Pinpoint the cell where the given text exists, returning its [x, y] midpoint coordinate. 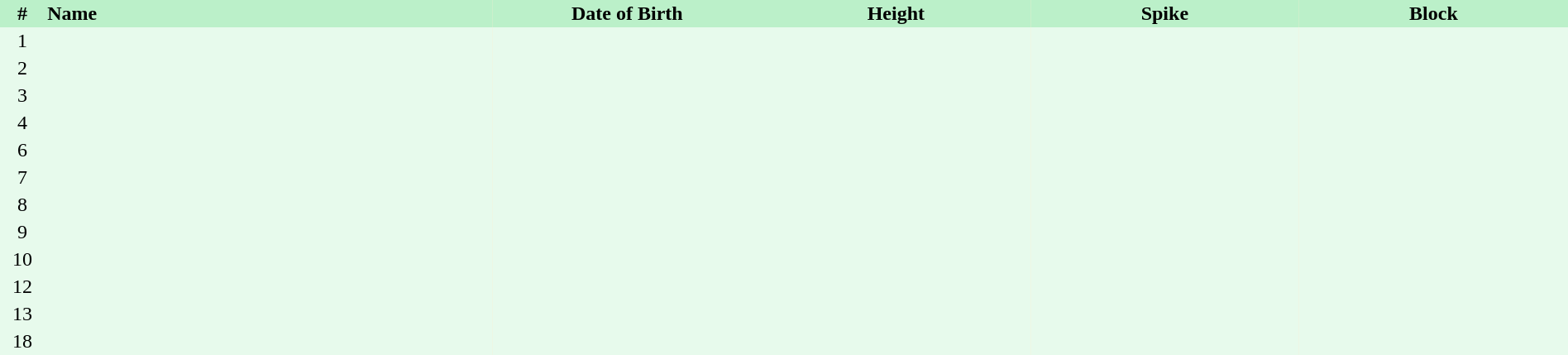
3 [22, 96]
9 [22, 232]
8 [22, 205]
Name [269, 13]
18 [22, 341]
Date of Birth [627, 13]
7 [22, 177]
Height [896, 13]
2 [22, 68]
6 [22, 151]
12 [22, 286]
Spike [1164, 13]
13 [22, 314]
10 [22, 260]
4 [22, 122]
Block [1434, 13]
1 [22, 41]
# [22, 13]
